Pinpoint the cell where the given text exists, returning its (x, y) midpoint coordinate. 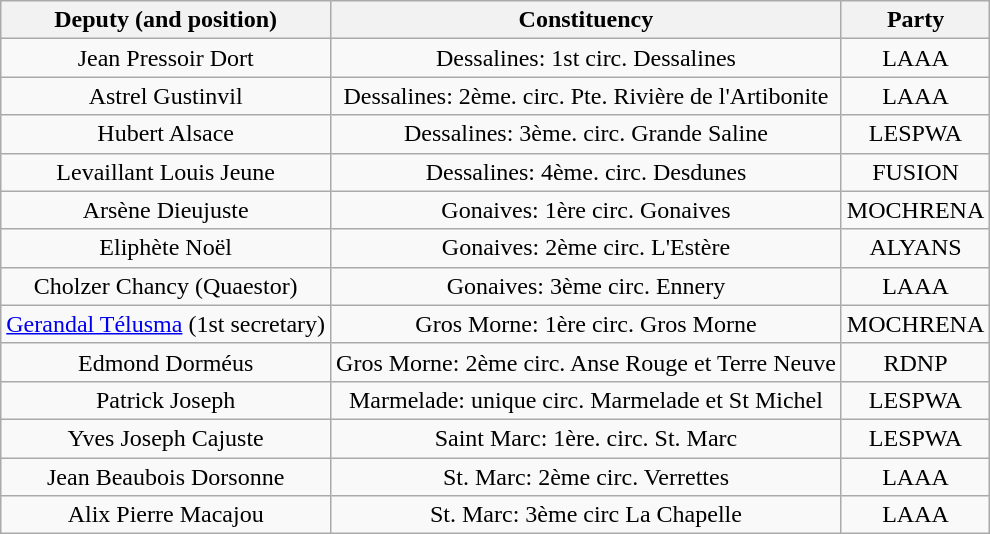
St. Marc: 3ème circ La Chapelle (586, 515)
Hubert Alsace (166, 134)
Dessalines: 4ème. circ. Desdunes (586, 172)
Levaillant Louis Jeune (166, 172)
Constituency (586, 20)
Jean Pressoir Dort (166, 58)
Deputy (and position) (166, 20)
Eliphète Noël (166, 248)
Yves Joseph Cajuste (166, 438)
Saint Marc: 1ère. circ. St. Marc (586, 438)
Party (915, 20)
Arsène Dieujuste (166, 210)
ALYANS (915, 248)
FUSION (915, 172)
St. Marc: 2ème circ. Verrettes (586, 477)
Astrel Gustinvil (166, 96)
Gonaives: 2ème circ. L'Estère (586, 248)
Jean Beaubois Dorsonne (166, 477)
Marmelade: unique circ. Marmelade et St Michel (586, 400)
Dessalines: 1st circ. Dessalines (586, 58)
Edmond Dorméus (166, 362)
Dessalines: 2ème. circ. Pte. Rivière de l'Artibonite (586, 96)
Gros Morne: 2ème circ. Anse Rouge et Terre Neuve (586, 362)
Gros Morne: 1ère circ. Gros Morne (586, 324)
Alix Pierre Macajou (166, 515)
Dessalines: 3ème. circ. Grande Saline (586, 134)
Gonaives: 1ère circ. Gonaives (586, 210)
Gerandal Télusma (1st secretary) (166, 324)
Gonaives: 3ème circ. Ennery (586, 286)
RDNP (915, 362)
Cholzer Chancy (Quaestor) (166, 286)
Patrick Joseph (166, 400)
